For the text-containing cell, return its midpoint in (X, Y) coordinate format. 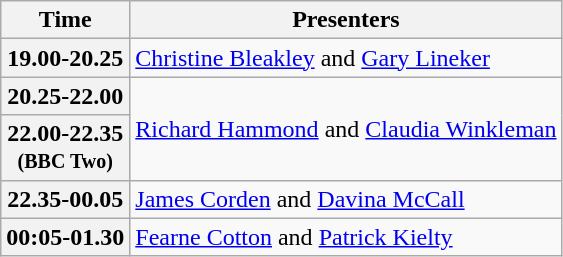
Richard Hammond and Claudia Winkleman (346, 128)
22.00-22.35 (BBC Two) (66, 148)
Christine Bleakley and Gary Lineker (346, 58)
22.35-00.05 (66, 199)
Presenters (346, 20)
James Corden and Davina McCall (346, 199)
Fearne Cotton and Patrick Kielty (346, 237)
20.25-22.00 (66, 96)
19.00-20.25 (66, 58)
Time (66, 20)
00:05-01.30 (66, 237)
